Return the [x, y] coordinate for the center point of the cell that contains the specified text.  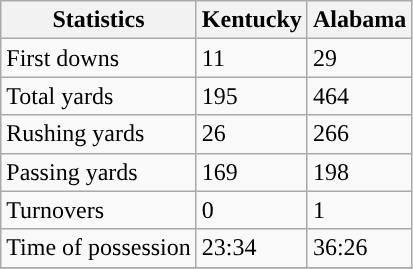
0 [252, 210]
198 [359, 172]
Turnovers [99, 210]
Time of possession [99, 248]
23:34 [252, 248]
Alabama [359, 20]
169 [252, 172]
Rushing yards [99, 134]
11 [252, 58]
29 [359, 58]
Passing yards [99, 172]
Kentucky [252, 20]
266 [359, 134]
464 [359, 96]
1 [359, 210]
26 [252, 134]
Statistics [99, 20]
36:26 [359, 248]
Total yards [99, 96]
First downs [99, 58]
195 [252, 96]
